Provide the [x, y] coordinate of the cell's center where the given text is located.  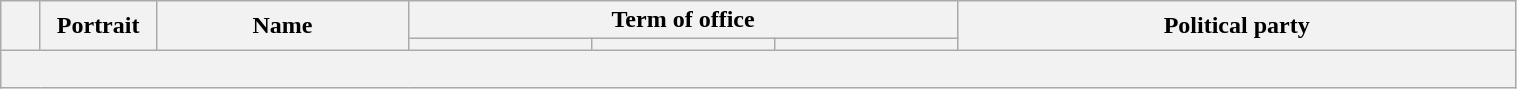
Political party [1236, 26]
Term of office [683, 20]
Portrait [98, 26]
Name [282, 26]
